Find where the given text appears and provide that cell's center as (x, y) coordinate. 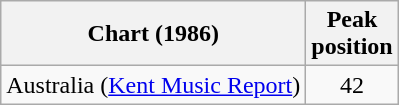
Peakposition (352, 34)
Australia (Kent Music Report) (154, 85)
Chart (1986) (154, 34)
42 (352, 85)
